Locate the cell with the specified text and output its (X, Y) center coordinate. 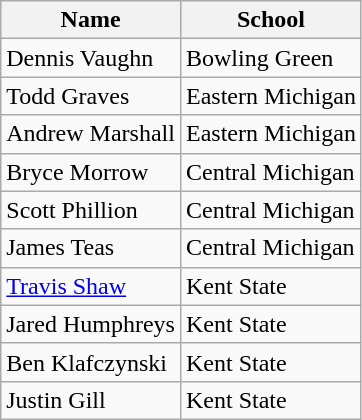
Ben Klafczynski (91, 362)
Todd Graves (91, 96)
School (270, 20)
Dennis Vaughn (91, 58)
James Teas (91, 248)
Justin Gill (91, 400)
Jared Humphreys (91, 324)
Andrew Marshall (91, 134)
Bryce Morrow (91, 172)
Scott Phillion (91, 210)
Name (91, 20)
Travis Shaw (91, 286)
Bowling Green (270, 58)
